From the cell containing the given text, extract its center point as (X, Y) coordinate. 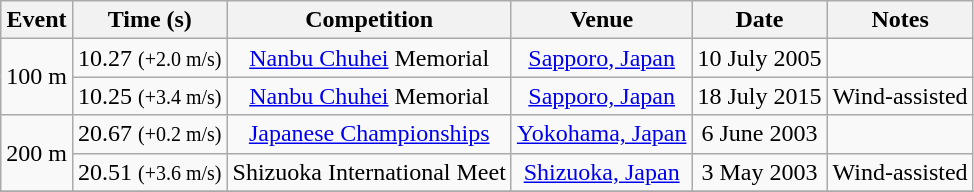
18 July 2015 (760, 96)
Event (37, 20)
20.67 (+0.2 m/s) (150, 134)
10.25 (+3.4 m/s) (150, 96)
10.27 (+2.0 m/s) (150, 58)
Date (760, 20)
Notes (900, 20)
Venue (602, 20)
20.51 (+3.6 m/s) (150, 172)
Time (s) (150, 20)
10 July 2005 (760, 58)
Shizuoka, Japan (602, 172)
Yokohama, Japan (602, 134)
6 June 2003 (760, 134)
100 m (37, 77)
Japanese Championships (369, 134)
3 May 2003 (760, 172)
200 m (37, 153)
Shizuoka International Meet (369, 172)
Competition (369, 20)
